Search for the cell housing the specified text and yield its [x, y] center coordinate. 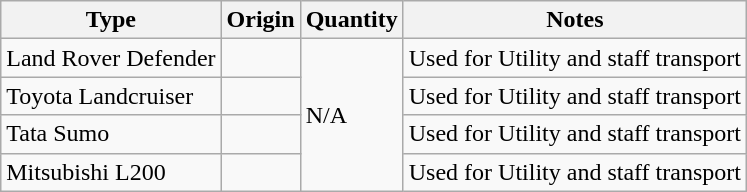
N/A [352, 115]
Quantity [352, 20]
Toyota Landcruiser [111, 96]
Mitsubishi L200 [111, 172]
Land Rover Defender [111, 58]
Origin [260, 20]
Type [111, 20]
Notes [574, 20]
Tata Sumo [111, 134]
